For the text-containing cell, return its midpoint in (x, y) coordinate format. 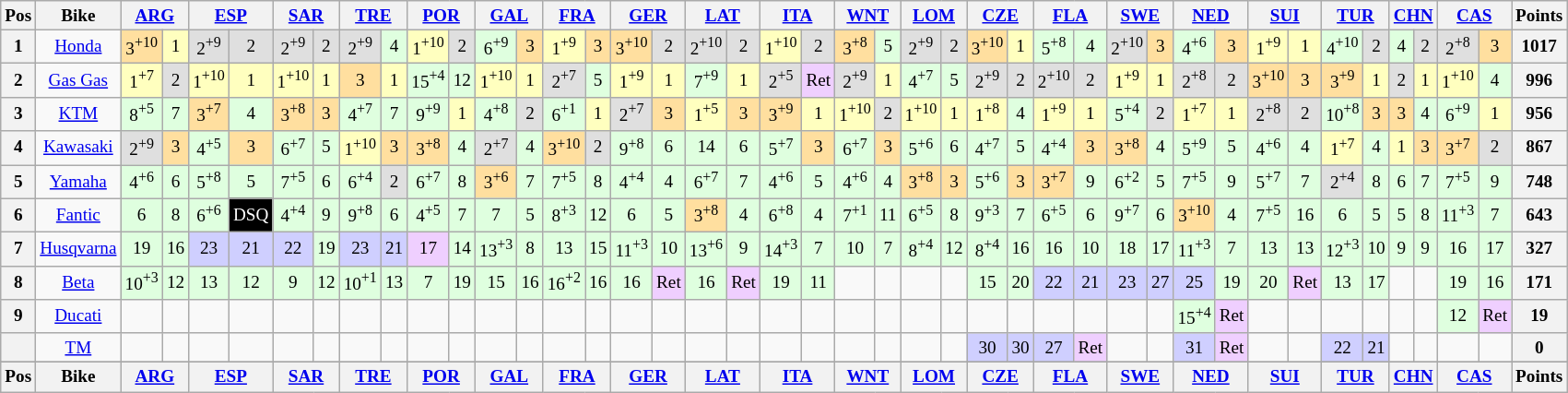
171 (1539, 282)
Kawasaki (78, 148)
5+9 (1195, 148)
4+8 (496, 114)
6+6 (209, 216)
0 (1539, 348)
2+4 (1342, 181)
1+5 (706, 114)
14+3 (780, 249)
748 (1539, 181)
12+3 (1342, 249)
6+2 (1127, 181)
8+3 (564, 216)
13+3 (496, 249)
Honda (78, 46)
4+10 (1342, 46)
KTM (78, 114)
Ducati (78, 316)
6+4 (360, 181)
10+1 (360, 282)
9+7 (1127, 216)
8+5 (142, 114)
5+4 (1127, 114)
9+3 (987, 216)
TM (78, 348)
867 (1539, 148)
13+6 (706, 249)
Yamaha (78, 181)
956 (1539, 114)
2+5 (780, 81)
31 (1195, 348)
6+8 (780, 216)
643 (1539, 216)
Fantic (78, 216)
10+8 (1342, 114)
7+9 (706, 81)
Beta (78, 282)
1+8 (987, 114)
1017 (1539, 46)
25 (1195, 282)
996 (1539, 81)
9+9 (428, 114)
DSQ (251, 216)
10+3 (142, 282)
Husqvarna (78, 249)
16+2 (564, 282)
327 (1539, 249)
6+1 (564, 114)
3+6 (496, 181)
18 (1127, 249)
7+1 (855, 216)
Gas Gas (78, 81)
